For the text-containing cell, return its midpoint in [X, Y] coordinate format. 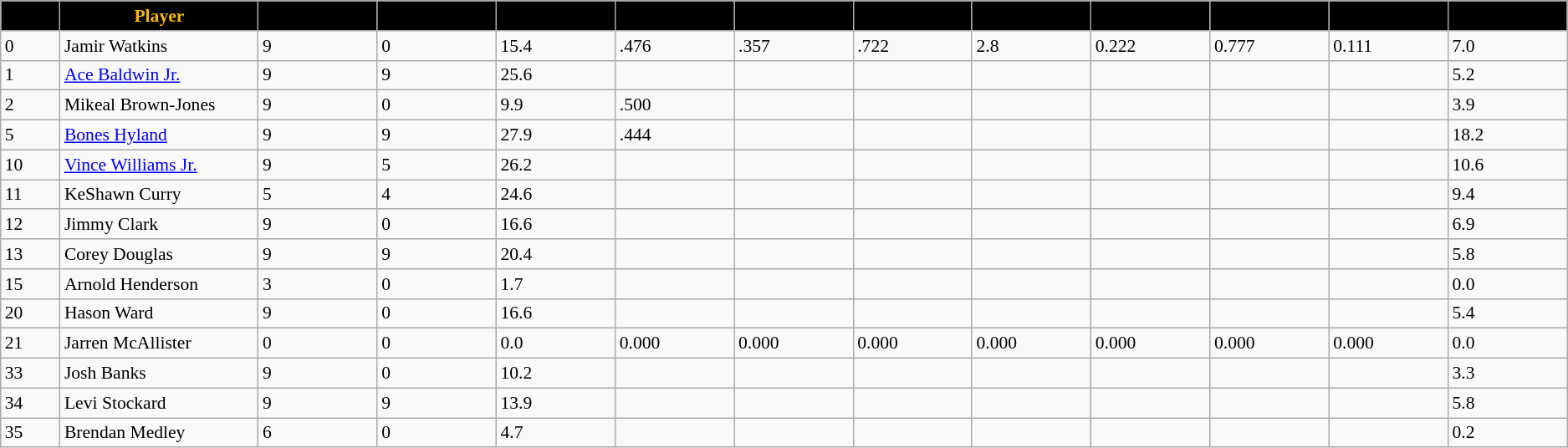
Brendan Medley [159, 433]
20.4 [555, 254]
13 [30, 254]
.476 [675, 46]
34 [30, 403]
Corey Douglas [159, 254]
3.9 [1507, 105]
0.777 [1269, 46]
Mikeal Brown-Jones [159, 105]
15.4 [555, 46]
KeShawn Curry [159, 195]
Jimmy Clark [159, 225]
.500 [675, 105]
0.222 [1151, 46]
5.4 [1507, 313]
12 [30, 225]
1 [30, 75]
Josh Banks [159, 374]
9.9 [555, 105]
10.2 [555, 374]
0.2 [1507, 433]
10 [30, 165]
2.8 [1031, 46]
27.9 [555, 135]
6 [318, 433]
6.9 [1507, 225]
33 [30, 374]
.444 [675, 135]
Levi Stockard [159, 403]
24.6 [555, 195]
20 [30, 313]
15 [30, 284]
25.6 [555, 75]
Ace Baldwin Jr. [159, 75]
4 [437, 195]
Vince Williams Jr. [159, 165]
11 [30, 195]
9.4 [1507, 195]
5.2 [1507, 75]
.357 [794, 46]
13.9 [555, 403]
4.7 [555, 433]
Bones Hyland [159, 135]
21 [30, 344]
Arnold Henderson [159, 284]
35 [30, 433]
0.111 [1388, 46]
.722 [912, 46]
18.2 [1507, 135]
10.6 [1507, 165]
Jarren McAllister [159, 344]
26.2 [555, 165]
3 [318, 284]
Jamir Watkins [159, 46]
1.7 [555, 284]
Player [159, 16]
7.0 [1507, 46]
Hason Ward [159, 313]
3.3 [1507, 374]
2 [30, 105]
